Scan for the cell matching the given text and deliver its (X, Y) coordinate at center. 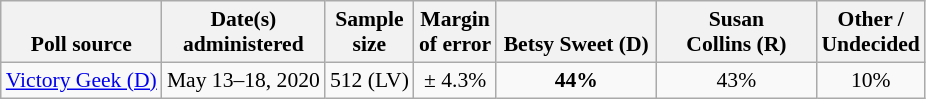
10% (870, 80)
Date(s)administered (244, 32)
SusanCollins (R) (736, 32)
44% (576, 80)
Samplesize (370, 32)
Victory Geek (D) (82, 80)
Other /Undecided (870, 32)
Marginof error (455, 32)
512 (LV) (370, 80)
43% (736, 80)
May 13–18, 2020 (244, 80)
Betsy Sweet (D) (576, 32)
Poll source (82, 32)
± 4.3% (455, 80)
